Return the [x, y] coordinate for the center point of the cell that contains the specified text.  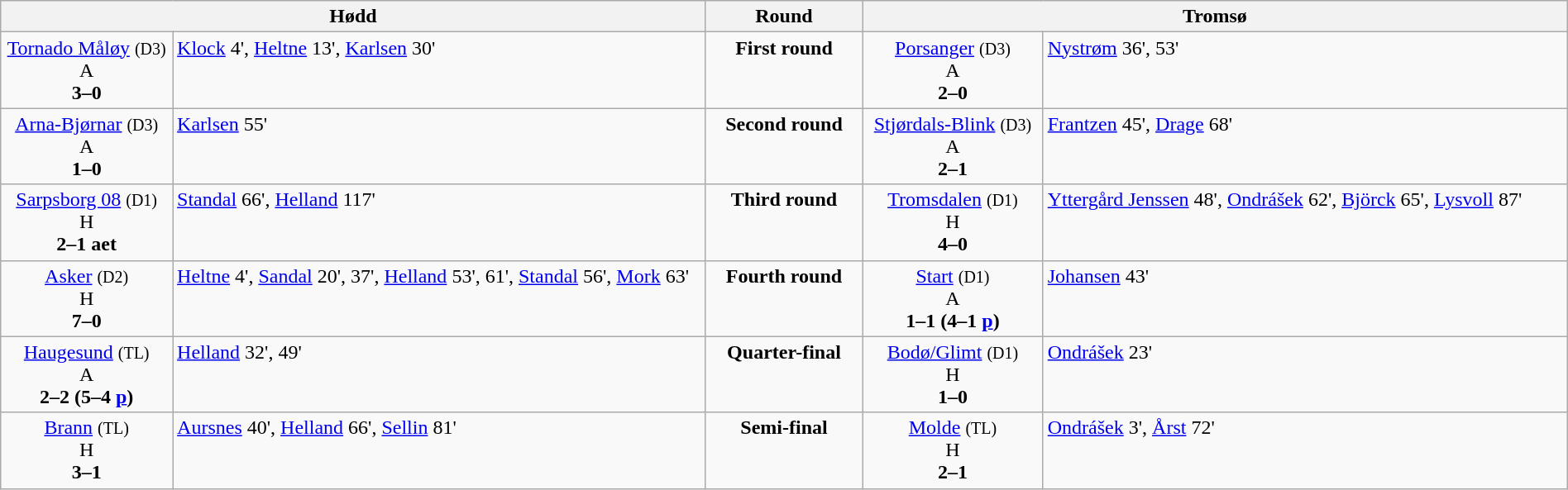
Nystrøm 36', 53' [1305, 70]
Quarter-final [784, 374]
Arna-Bjørnar (D3)A1–0 [87, 146]
Third round [784, 222]
Second round [784, 146]
Molde (TL)H2–1 [953, 450]
Haugesund (TL)A2–2 (5–4 p) [87, 374]
Klock 4', Heltne 13', Karlsen 30' [440, 70]
Standal 66', Helland 117' [440, 222]
Asker (D2)H7–0 [87, 298]
Aursnes 40', Helland 66', Sellin 81' [440, 450]
Ondrášek 23' [1305, 374]
Johansen 43' [1305, 298]
Round [784, 17]
Sarpsborg 08 (D1)H2–1 aet [87, 222]
Karlsen 55' [440, 146]
Fourth round [784, 298]
First round [784, 70]
Semi-final [784, 450]
Helland 32', 49' [440, 374]
Tromsø [1216, 17]
Tromsdalen (D1)H4–0 [953, 222]
Yttergård Jenssen 48', Ondrášek 62', Björck 65', Lysvoll 87' [1305, 222]
Tornado Måløy (D3)A3–0 [87, 70]
Heltne 4', Sandal 20', 37', Helland 53', 61', Standal 56', Mork 63' [440, 298]
Porsanger (D3)A2–0 [953, 70]
Bodø/Glimt (D1)H1–0 [953, 374]
Start (D1)A1–1 (4–1 p) [953, 298]
Frantzen 45', Drage 68' [1305, 146]
Ondrášek 3', Årst 72' [1305, 450]
Hødd [354, 17]
Stjørdals-Blink (D3)A2–1 [953, 146]
Brann (TL)H3–1 [87, 450]
